Find where the given text appears and provide that cell's center as [x, y] coordinate. 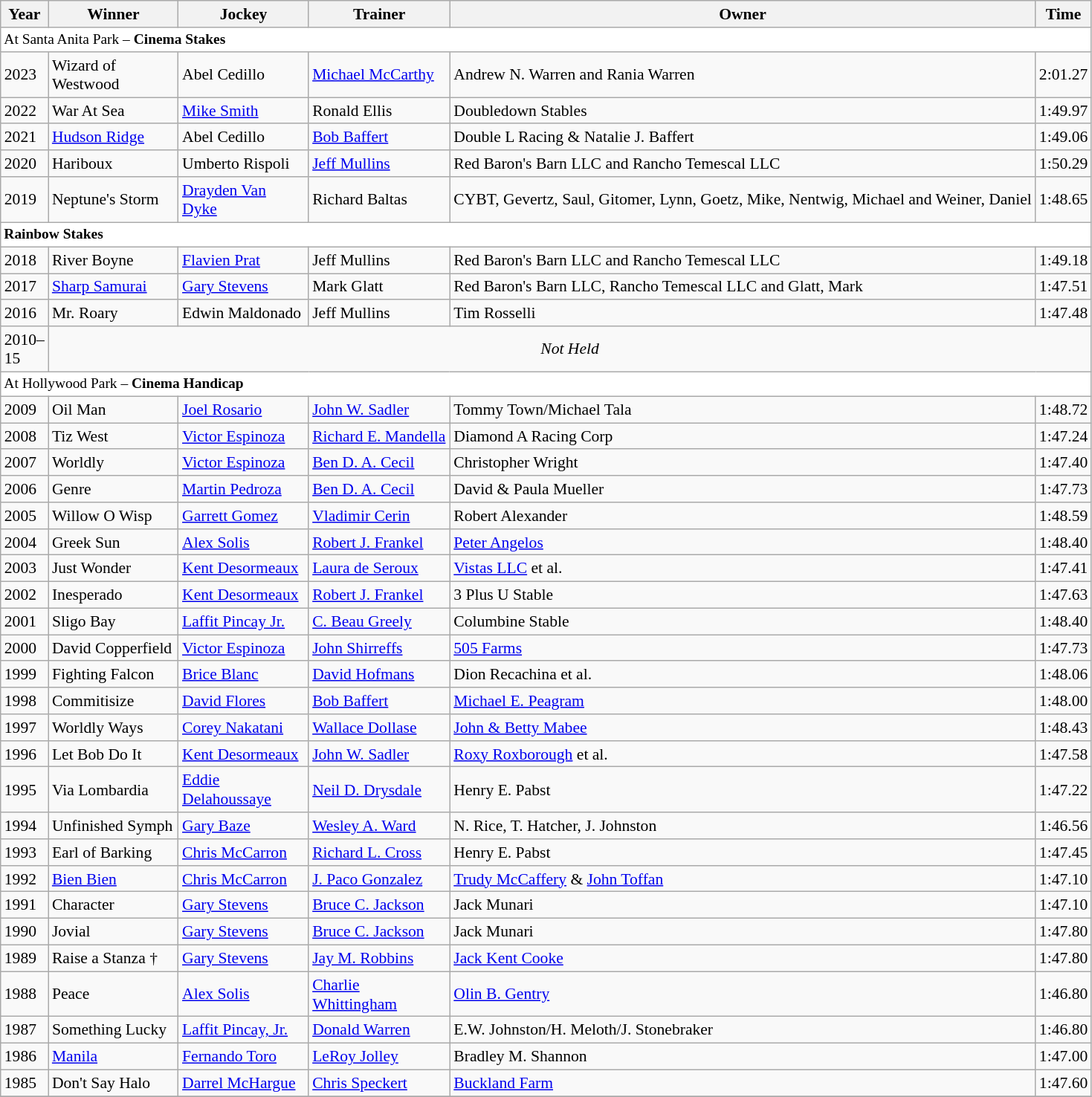
505 Farms [743, 648]
Gary Baze [244, 826]
War At Sea [113, 111]
Donald Warren [379, 1030]
Robert Alexander [743, 516]
Winner [113, 14]
Commitisize [113, 701]
Peter Angelos [743, 543]
David Flores [244, 701]
Greek Sun [113, 543]
2019 [25, 199]
Genre [113, 489]
Sharp Samurai [113, 287]
1:47.60 [1063, 1084]
Vladimir Cerin [379, 516]
Edwin Maldonado [244, 314]
Richard E. Mandella [379, 436]
1:48.43 [1063, 728]
Charlie Whittingham [379, 994]
Willow O Wisp [113, 516]
1:47.22 [1063, 789]
Fighting Falcon [113, 675]
Manila [113, 1057]
1:47.63 [1063, 595]
1:46.56 [1063, 826]
2016 [25, 314]
Jay M. Robbins [379, 959]
Tiz West [113, 436]
2007 [25, 463]
2003 [25, 569]
Umberto Rispoli [244, 164]
2008 [25, 436]
1:47.51 [1063, 287]
1:47.48 [1063, 314]
Bradley M. Shannon [743, 1057]
Unfinished Symph [113, 826]
1985 [25, 1084]
Vistas LLC et al. [743, 569]
Let Bob Do It [113, 754]
1:50.29 [1063, 164]
Flavien Prat [244, 260]
1:48.72 [1063, 410]
Sligo Bay [113, 622]
1999 [25, 675]
Character [113, 905]
Columbine Stable [743, 622]
2009 [25, 410]
LeRoy Jolley [379, 1057]
Mr. Roary [113, 314]
1996 [25, 754]
1986 [25, 1057]
1989 [25, 959]
1:48.59 [1063, 516]
Corey Nakatani [244, 728]
2010–15 [25, 349]
Year [25, 14]
2022 [25, 111]
Worldly [113, 463]
2006 [25, 489]
Ronald Ellis [379, 111]
1988 [25, 994]
Peace [113, 994]
Rainbow Stakes [546, 235]
At Hollywood Park – Cinema Handicap [546, 384]
Laffit Pincay Jr. [244, 622]
Raise a Stanza † [113, 959]
CYBT, Gevertz, Saul, Gitomer, Lynn, Goetz, Mike, Nentwig, Michael and Weiner, Daniel [743, 199]
1:49.97 [1063, 111]
Bien Bien [113, 879]
Owner [743, 14]
Richard L. Cross [379, 852]
1:47.00 [1063, 1057]
Garrett Gomez [244, 516]
C. Beau Greely [379, 622]
2001 [25, 622]
2005 [25, 516]
Tim Rosselli [743, 314]
David Copperfield [113, 648]
Worldly Ways [113, 728]
Diamond A Racing Corp [743, 436]
Trudy McCaffery & John Toffan [743, 879]
1992 [25, 879]
Andrew N. Warren and Rania Warren [743, 74]
Christopher Wright [743, 463]
1991 [25, 905]
Something Lucky [113, 1030]
John Shirreffs [379, 648]
2004 [25, 543]
3 Plus U Stable [743, 595]
1:47.58 [1063, 754]
1:48.06 [1063, 675]
2023 [25, 74]
2021 [25, 137]
1990 [25, 932]
Mark Glatt [379, 287]
1995 [25, 789]
1998 [25, 701]
Eddie Delahoussaye [244, 789]
Joel Rosario [244, 410]
N. Rice, T. Hatcher, J. Johnston [743, 826]
At Santa Anita Park – Cinema Stakes [546, 40]
Hudson Ridge [113, 137]
Jovial [113, 932]
1:47.40 [1063, 463]
2000 [25, 648]
2017 [25, 287]
1:48.00 [1063, 701]
Time [1063, 14]
1:47.41 [1063, 569]
Via Lombardia [113, 789]
Inesperado [113, 595]
John & Betty Mabee [743, 728]
Brice Blanc [244, 675]
Roxy Roxborough et al. [743, 754]
1987 [25, 1030]
Wallace Dollase [379, 728]
1:47.45 [1063, 852]
1:49.06 [1063, 137]
1:47.24 [1063, 436]
Darrel McHargue [244, 1084]
Fernando Toro [244, 1057]
2002 [25, 595]
Oil Man [113, 410]
Jack Kent Cooke [743, 959]
Drayden Van Dyke [244, 199]
Laffit Pincay, Jr. [244, 1030]
E.W. Johnston/H. Meloth/J. Stonebraker [743, 1030]
Jockey [244, 14]
1:49.18 [1063, 260]
Martin Pedroza [244, 489]
2:01.27 [1063, 74]
Michael McCarthy [379, 74]
Dion Recachina et al. [743, 675]
2020 [25, 164]
Hariboux [113, 164]
Don't Say Halo [113, 1084]
Neptune's Storm [113, 199]
1993 [25, 852]
1:48.65 [1063, 199]
2018 [25, 260]
Wesley A. Ward [379, 826]
David Hofmans [379, 675]
River Boyne [113, 260]
Olin B. Gentry [743, 994]
Doubledown Stables [743, 111]
David & Paula Mueller [743, 489]
Laura de Seroux [379, 569]
Trainer [379, 14]
Mike Smith [244, 111]
Buckland Farm [743, 1084]
Tommy Town/Michael Tala [743, 410]
Neil D. Drysdale [379, 789]
Michael E. Peagram [743, 701]
Richard Baltas [379, 199]
Double L Racing & Natalie J. Baffert [743, 137]
Wizard of Westwood [113, 74]
Not Held [569, 349]
1997 [25, 728]
Chris Speckert [379, 1084]
1994 [25, 826]
Earl of Barking [113, 852]
J. Paco Gonzalez [379, 879]
Just Wonder [113, 569]
Red Baron's Barn LLC, Rancho Temescal LLC and Glatt, Mark [743, 287]
